Search for the cell housing the specified text and yield its (x, y) center coordinate. 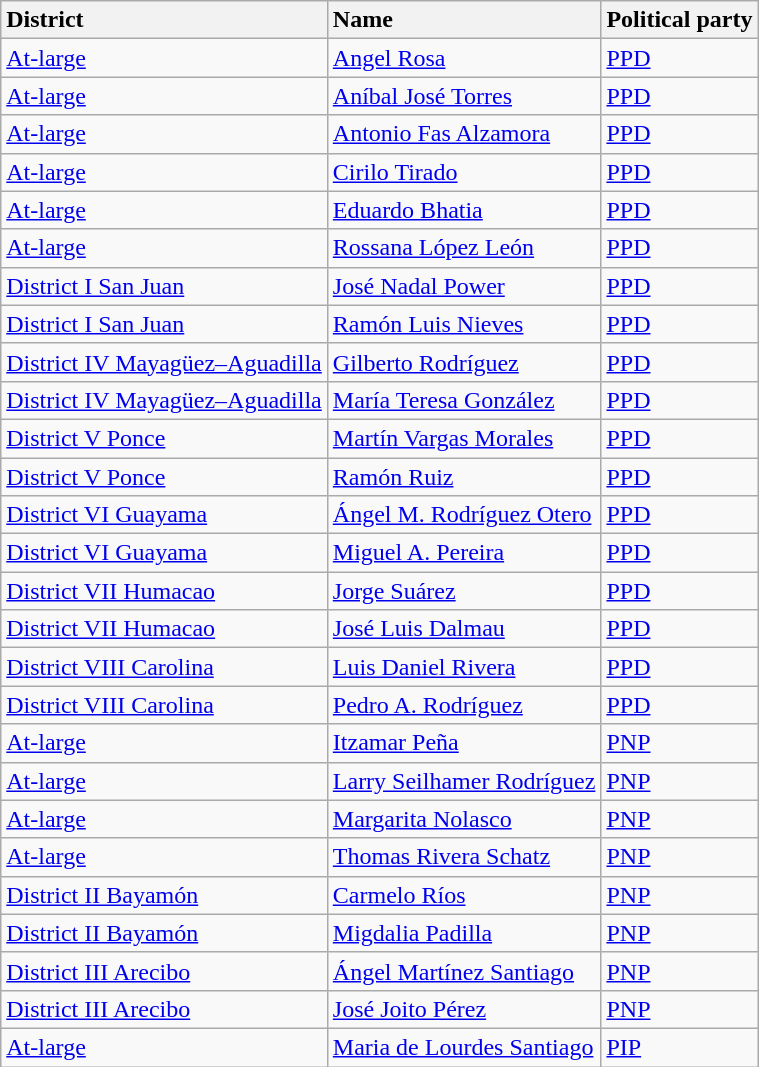
Miguel A. Pereira (464, 553)
Itzamar Peña (464, 743)
Angel Rosa (464, 58)
Eduardo Bhatia (464, 210)
Ángel Martínez Santiago (464, 971)
José Nadal Power (464, 286)
Rossana López León (464, 248)
Jorge Suárez (464, 591)
Margarita Nolasco (464, 819)
Name (464, 20)
Ángel M. Rodríguez Otero (464, 515)
Thomas Rivera Schatz (464, 857)
Larry Seilhamer Rodríguez (464, 781)
José Joito Pérez (464, 1009)
Pedro A. Rodríguez (464, 705)
PIP (680, 1047)
Maria de Lourdes Santiago (464, 1047)
Ramón Luis Nieves (464, 324)
Aníbal José Torres (464, 96)
Cirilo Tirado (464, 172)
Martín Vargas Morales (464, 438)
Luis Daniel Rivera (464, 667)
Gilberto Rodríguez (464, 362)
Ramón Ruiz (464, 477)
Antonio Fas Alzamora (464, 134)
María Teresa González (464, 400)
Migdalia Padilla (464, 933)
José Luis Dalmau (464, 629)
Carmelo Ríos (464, 895)
Political party (680, 20)
District (164, 20)
